Capture the cell that displays the provided text and extract its (x, y) central coordinate. 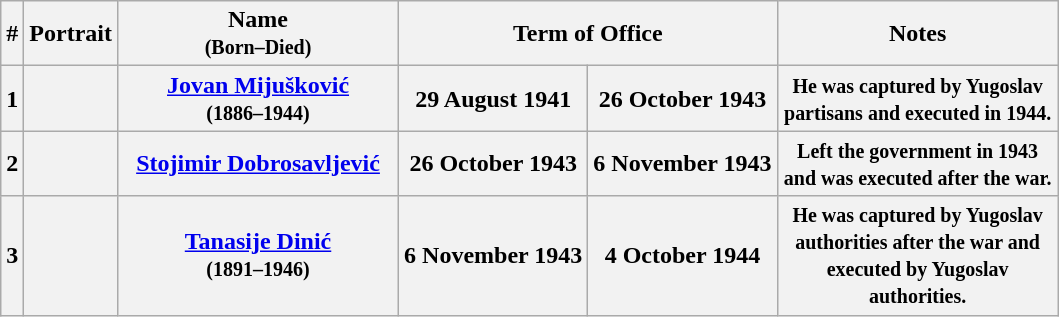
3 (12, 256)
1 (12, 98)
Name(Born–Died) (258, 34)
Stojimir Dobrosavljević (258, 164)
# (12, 34)
Left the government in 1943 and was executed after the war. (918, 164)
2 (12, 164)
Notes (918, 34)
29 August 1941 (494, 98)
He was captured by Yugoslav partisans and executed in 1944. (918, 98)
He was captured by Yugoslav authorities after the war and executed by Yugoslav authorities. (918, 256)
4 October 1944 (682, 256)
Term of Office (588, 34)
Jovan Mijušković (1886–1944) (258, 98)
Portrait (71, 34)
Tanasije Dinić(1891–1946) (258, 256)
